For the text-containing cell, return its midpoint in (X, Y) coordinate format. 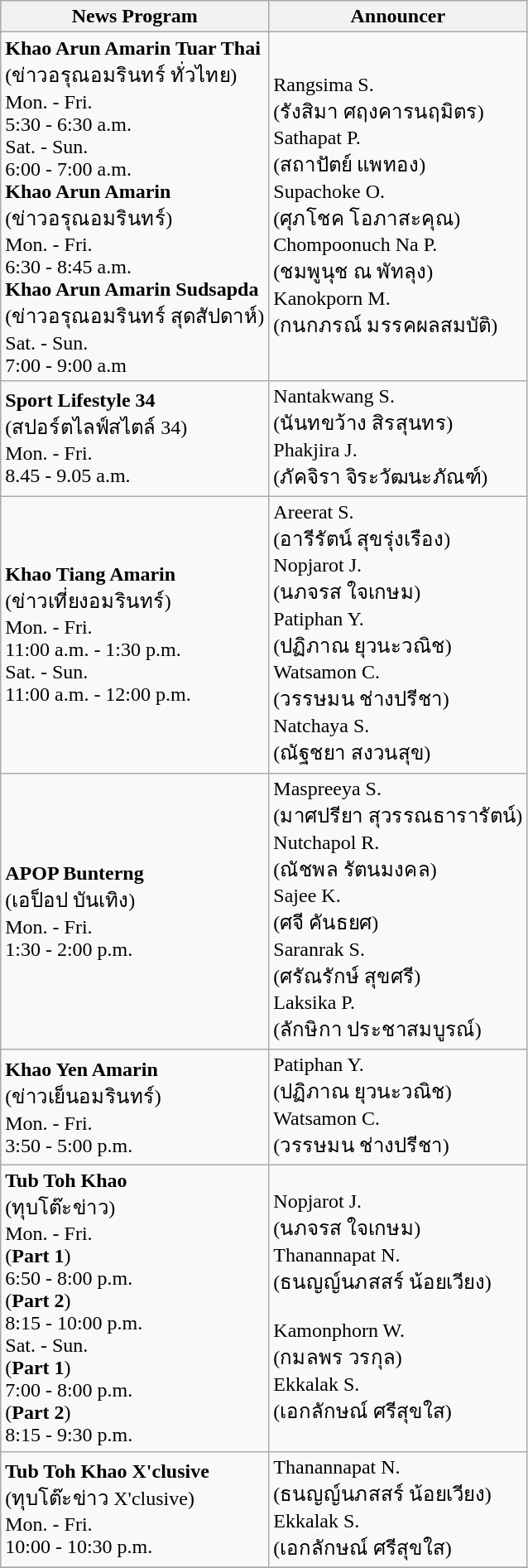
Nantakwang S.(นันทขว้าง สิรสุนทร)Phakjira J.(ภัคจิรา จิระวัฒนะภัณฑ์) (398, 438)
Announcer (398, 17)
Patiphan Y.(ปฏิภาณ ยุวนะวณิช)Watsamon C.(วรรษมน ช่างปรีชา) (398, 1107)
APOP Bunterng(เอป็อป บันเทิง)Mon. - Fri. 1:30 - 2:00 p.m. (135, 911)
Tub Toh Khao X'clusive(ทุบโต๊ะข่าว X'clusive) Mon. - Fri. 10:00 - 10:30 p.m. (135, 1509)
Khao Yen Amarin(ข่าวเย็นอมรินทร์)Mon. - Fri. 3:50 - 5:00 p.m. (135, 1107)
Areerat S.(อารีรัตน์ สุขรุ่งเรือง)Nopjarot J.(นภจรส ใจเกษม)Patiphan Y.(ปฏิภาณ ยุวนะวณิช)Watsamon C.(วรรษมน ช่างปรีชา)Natchaya S.(ณัฐชยา สงวนสุข) (398, 634)
News Program (135, 17)
Nopjarot J.(นภจรส ใจเกษม)Thanannapat N.(ธนญญ์นภสสร์ น้อยเวียง)Kamonphorn W.(กมลพร วรกุล)Ekkalak S.(เอกลักษณ์ ศรีสุขใส) (398, 1309)
Thanannapat N.(ธนญญ์นภสสร์ น้อยเวียง)Ekkalak S.(เอกลักษณ์ ศรีสุขใส) (398, 1509)
Khao Tiang Amarin(ข่าวเที่ยงอมรินทร์)Mon. - Fri. 11:00 a.m. - 1:30 p.m.Sat. - Sun. 11:00 a.m. - 12:00 p.m. (135, 634)
Maspreeya S.(มาศปรียา สุวรรณธารารัตน์)Nutchapol R.(ณัชพล รัตนมงคล)Sajee K.(ศจี คันธยศ)Saranrak S.(ศรัณรักษ์ สุขศรี)Laksika P.(ลักษิกา ประชาสมบูรณ์) (398, 911)
Sport Lifestyle 34(สปอร์ตไลฟ์สไตล์ 34)Mon. - Fri. 8.45 - 9.05 a.m. (135, 438)
